Find where the given text appears and provide that cell's center as (x, y) coordinate. 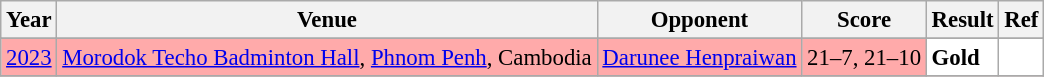
21–7, 21–10 (864, 58)
Opponent (700, 20)
Ref (1022, 20)
2023 (29, 58)
Morodok Techo Badminton Hall, Phnom Penh, Cambodia (327, 58)
Venue (327, 20)
Score (864, 20)
Darunee Henpraiwan (700, 58)
Gold (962, 58)
Year (29, 20)
Result (962, 20)
